Search for the cell housing the specified text and yield its (x, y) center coordinate. 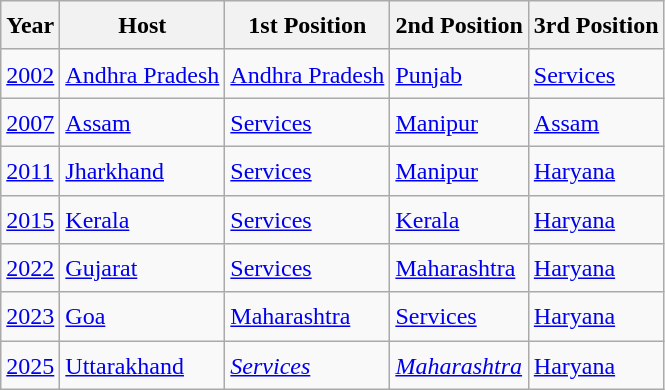
Host (142, 26)
2025 (30, 366)
Uttarakhand (142, 366)
Goa (142, 316)
3rd Position (596, 26)
2023 (30, 316)
Punjab (459, 74)
Gujarat (142, 268)
2nd Position (459, 26)
1st Position (308, 26)
2015 (30, 220)
2002 (30, 74)
2022 (30, 268)
2007 (30, 122)
2011 (30, 170)
Year (30, 26)
Jharkhand (142, 170)
